Find where the given text appears and provide that cell's center as (X, Y) coordinate. 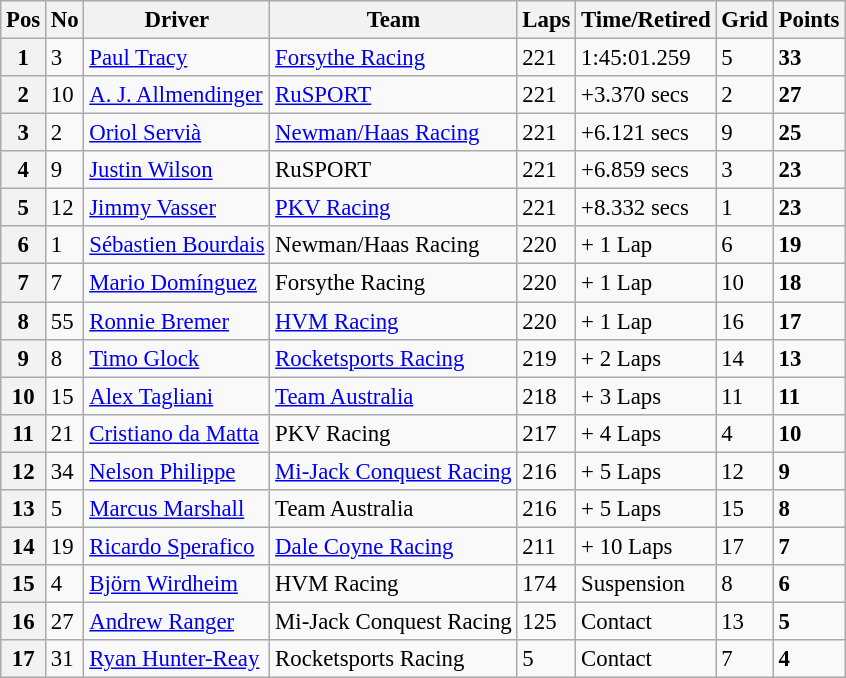
Sébastien Bourdais (177, 245)
Ricardo Sperafico (177, 546)
Driver (177, 20)
+ 4 Laps (646, 433)
Nelson Philippe (177, 471)
Alex Tagliani (177, 396)
+6.859 secs (646, 170)
+3.370 secs (646, 95)
Cristiano da Matta (177, 433)
A. J. Allmendinger (177, 95)
Andrew Ranger (177, 621)
21 (65, 433)
Laps (546, 20)
Marcus Marshall (177, 509)
Time/Retired (646, 20)
55 (65, 321)
218 (546, 396)
34 (65, 471)
Suspension (646, 584)
+ 3 Laps (646, 396)
18 (808, 283)
Paul Tracy (177, 58)
31 (65, 659)
Ronnie Bremer (177, 321)
Ryan Hunter-Reay (177, 659)
219 (546, 358)
Mario Domínguez (177, 283)
125 (546, 621)
Pos (24, 20)
+ 2 Laps (646, 358)
33 (808, 58)
25 (808, 133)
1:45:01.259 (646, 58)
Justin Wilson (177, 170)
Team (394, 20)
No (65, 20)
+6.121 secs (646, 133)
Dale Coyne Racing (394, 546)
Oriol Servià (177, 133)
217 (546, 433)
211 (546, 546)
+8.332 secs (646, 208)
Timo Glock (177, 358)
Björn Wirdheim (177, 584)
+ 10 Laps (646, 546)
Jimmy Vasser (177, 208)
174 (546, 584)
Grid (744, 20)
Points (808, 20)
